Locate the cell with the specified text and output its (X, Y) center coordinate. 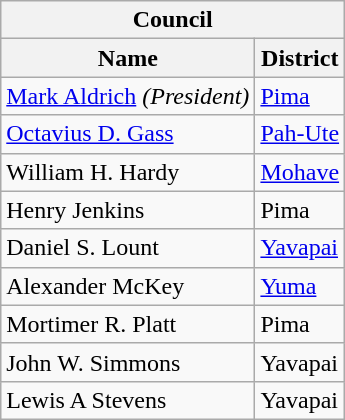
Pah-Ute (300, 134)
Henry Jenkins (128, 210)
Mohave (300, 172)
Lewis A Stevens (128, 400)
Council (173, 20)
Alexander McKey (128, 286)
Yuma (300, 286)
John W. Simmons (128, 362)
Octavius D. Gass (128, 134)
Mark Aldrich (President) (128, 96)
Mortimer R. Platt (128, 324)
Daniel S. Lount (128, 248)
District (300, 58)
Name (128, 58)
William H. Hardy (128, 172)
